Search for the cell housing the specified text and yield its (X, Y) center coordinate. 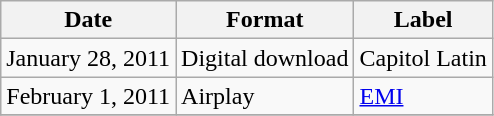
Airplay (265, 96)
Label (423, 20)
EMI (423, 96)
Capitol Latin (423, 58)
Date (88, 20)
Format (265, 20)
January 28, 2011 (88, 58)
Digital download (265, 58)
February 1, 2011 (88, 96)
